Detect which cell encompasses the target text, then output its (x, y) center coordinate. 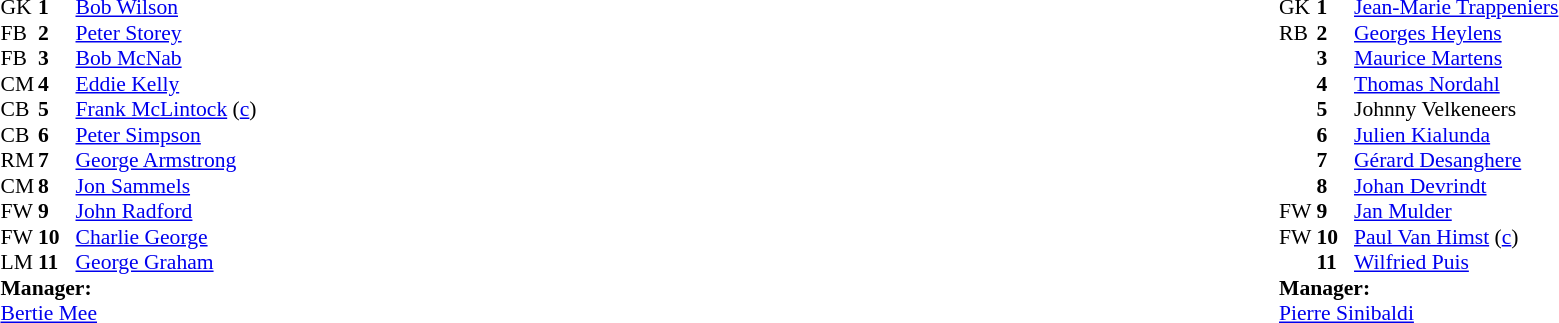
Jon Sammels (166, 186)
Paul Van Himst (c) (1456, 237)
Johnny Velkeneers (1456, 109)
Maurice Martens (1456, 59)
Eddie Kelly (166, 84)
George Armstrong (166, 161)
Bob McNab (166, 59)
Frank McLintock (c) (166, 109)
Gérard Desanghere (1456, 161)
Johan Devrindt (1456, 186)
Wilfried Puis (1456, 263)
RB (1298, 33)
John Radford (166, 211)
LM (19, 263)
Thomas Nordahl (1456, 84)
George Graham (166, 263)
Peter Simpson (166, 135)
Georges Heylens (1456, 33)
RM (19, 161)
Jan Mulder (1456, 211)
Julien Kialunda (1456, 135)
Peter Storey (166, 33)
Charlie George (166, 237)
